Search for the cell housing the specified text and yield its (x, y) center coordinate. 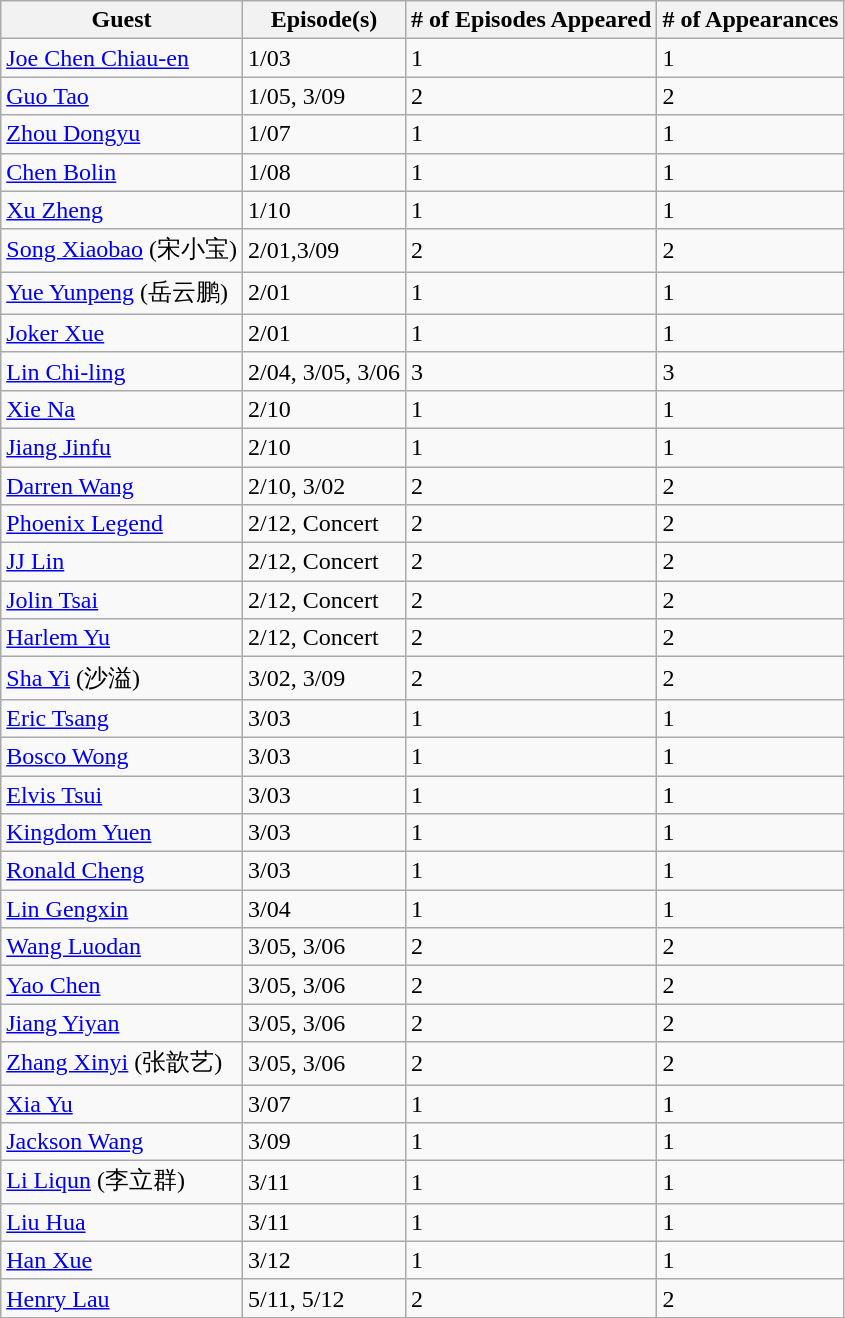
Zhang Xinyi (张歆艺) (122, 1064)
Darren Wang (122, 485)
Wang Luodan (122, 947)
1/07 (324, 134)
Zhou Dongyu (122, 134)
Xu Zheng (122, 210)
1/08 (324, 172)
Henry Lau (122, 1298)
Xie Na (122, 409)
Guo Tao (122, 96)
Yao Chen (122, 985)
Elvis Tsui (122, 795)
Harlem Yu (122, 638)
JJ Lin (122, 562)
Ronald Cheng (122, 871)
Sha Yi (沙溢) (122, 678)
# of Episodes Appeared (532, 20)
Lin Chi-ling (122, 371)
Phoenix Legend (122, 524)
1/03 (324, 58)
Chen Bolin (122, 172)
# of Appearances (750, 20)
Xia Yu (122, 1103)
Guest (122, 20)
Liu Hua (122, 1222)
Bosco Wong (122, 756)
Jackson Wang (122, 1142)
1/05, 3/09 (324, 96)
2/04, 3/05, 3/06 (324, 371)
3/12 (324, 1260)
Jiang Yiyan (122, 1023)
Kingdom Yuen (122, 833)
Lin Gengxin (122, 909)
2/10, 3/02 (324, 485)
Episode(s) (324, 20)
3/02, 3/09 (324, 678)
Li Liqun (李立群) (122, 1182)
5/11, 5/12 (324, 1298)
Yue Yunpeng (岳云鹏) (122, 294)
3/09 (324, 1142)
2/01,3/09 (324, 250)
1/10 (324, 210)
3/07 (324, 1103)
Jolin Tsai (122, 600)
Song Xiaobao (宋小宝) (122, 250)
Eric Tsang (122, 718)
Jiang Jinfu (122, 447)
Joe Chen Chiau-en (122, 58)
Han Xue (122, 1260)
3/04 (324, 909)
Joker Xue (122, 333)
